Locate the cell with the specified text and output its (X, Y) center coordinate. 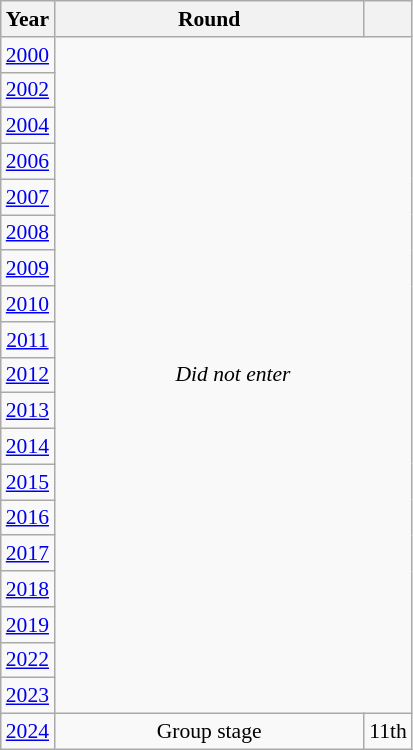
2019 (28, 625)
2006 (28, 162)
2000 (28, 55)
Year (28, 19)
11th (388, 732)
2007 (28, 197)
2014 (28, 447)
2008 (28, 233)
2017 (28, 554)
Did not enter (233, 376)
2022 (28, 660)
Group stage (209, 732)
2004 (28, 126)
2010 (28, 304)
2011 (28, 340)
2016 (28, 518)
2018 (28, 589)
Round (209, 19)
2015 (28, 482)
2012 (28, 375)
2024 (28, 732)
2009 (28, 269)
2023 (28, 696)
2002 (28, 90)
2013 (28, 411)
